Extract the [x, y] coordinate from the center of the cell holding the provided text.  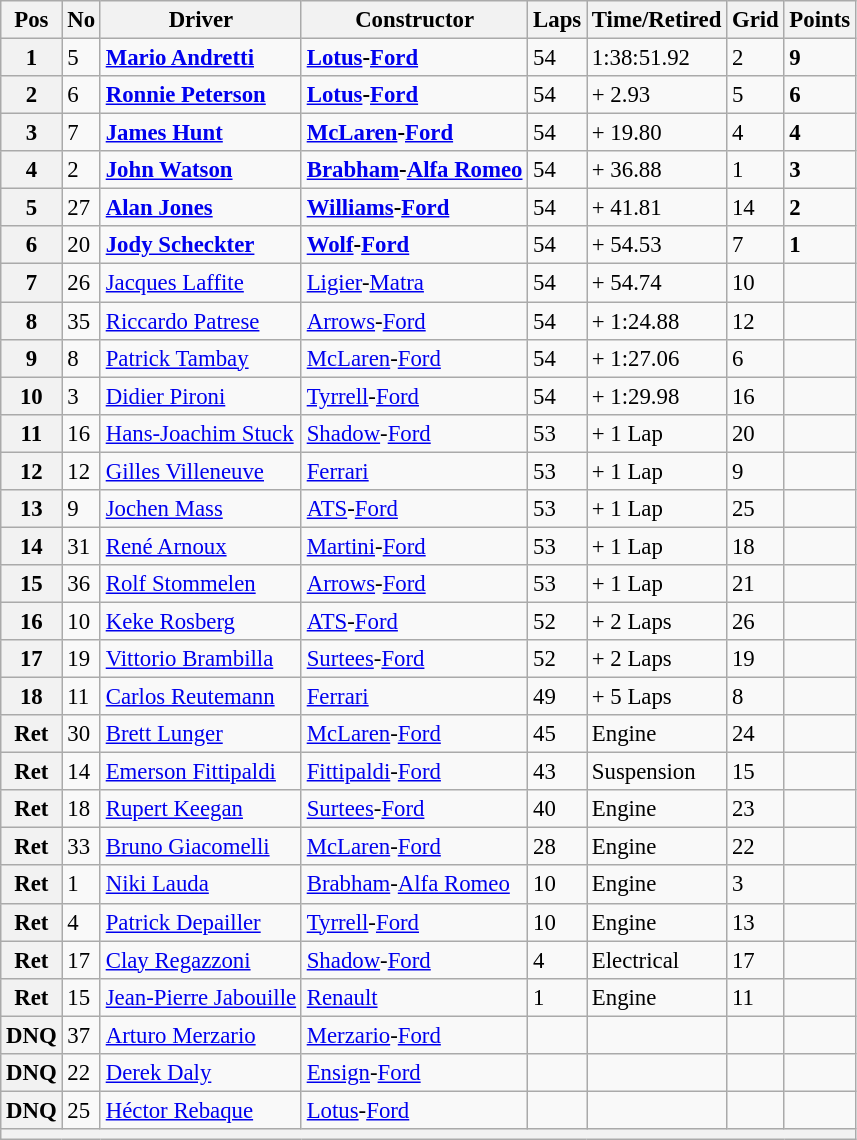
No [81, 20]
+ 41.81 [657, 208]
Arturo Merzario [200, 1035]
Time/Retired [657, 20]
James Hunt [200, 133]
24 [756, 734]
31 [81, 546]
21 [756, 584]
Bruno Giacomelli [200, 847]
Brett Lunger [200, 734]
Héctor Rebaque [200, 1110]
Hans-Joachim Stuck [200, 433]
Jean-Pierre Jabouille [200, 997]
Wolf-Ford [414, 245]
Williams-Ford [414, 208]
Grid [756, 20]
43 [558, 772]
Jacques Laffite [200, 283]
+ 36.88 [657, 170]
40 [558, 809]
Gilles Villeneuve [200, 471]
28 [558, 847]
+ 1:29.98 [657, 396]
Renault [414, 997]
+ 2.93 [657, 95]
Didier Pironi [200, 396]
Points [820, 20]
Derek Daly [200, 1073]
Carlos Reutemann [200, 697]
+ 1:27.06 [657, 358]
Suspension [657, 772]
30 [81, 734]
36 [81, 584]
23 [756, 809]
Ensign-Ford [414, 1073]
Martini-Ford [414, 546]
Rolf Stommelen [200, 584]
Alan Jones [200, 208]
+ 54.74 [657, 283]
45 [558, 734]
49 [558, 697]
Clay Regazzoni [200, 960]
Ligier-Matra [414, 283]
27 [81, 208]
+ 19.80 [657, 133]
John Watson [200, 170]
+ 54.53 [657, 245]
37 [81, 1035]
Patrick Tambay [200, 358]
Electrical [657, 960]
33 [81, 847]
Driver [200, 20]
Ronnie Peterson [200, 95]
Jochen Mass [200, 509]
Riccardo Patrese [200, 321]
René Arnoux [200, 546]
Constructor [414, 20]
Rupert Keegan [200, 809]
+ 5 Laps [657, 697]
1:38:51.92 [657, 58]
Keke Rosberg [200, 621]
Jody Scheckter [200, 245]
Merzario-Ford [414, 1035]
Patrick Depailler [200, 922]
Niki Lauda [200, 885]
35 [81, 321]
+ 1:24.88 [657, 321]
Vittorio Brambilla [200, 659]
Mario Andretti [200, 58]
Laps [558, 20]
Fittipaldi-Ford [414, 772]
Emerson Fittipaldi [200, 772]
Pos [32, 20]
